Find where the given text appears and provide that cell's center as (x, y) coordinate. 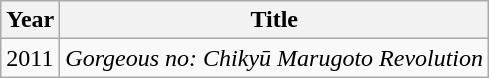
Title (274, 20)
Year (30, 20)
2011 (30, 58)
Gorgeous no: Chikyū Marugoto Revolution (274, 58)
